Scan for the cell matching the given text and deliver its [x, y] coordinate at center. 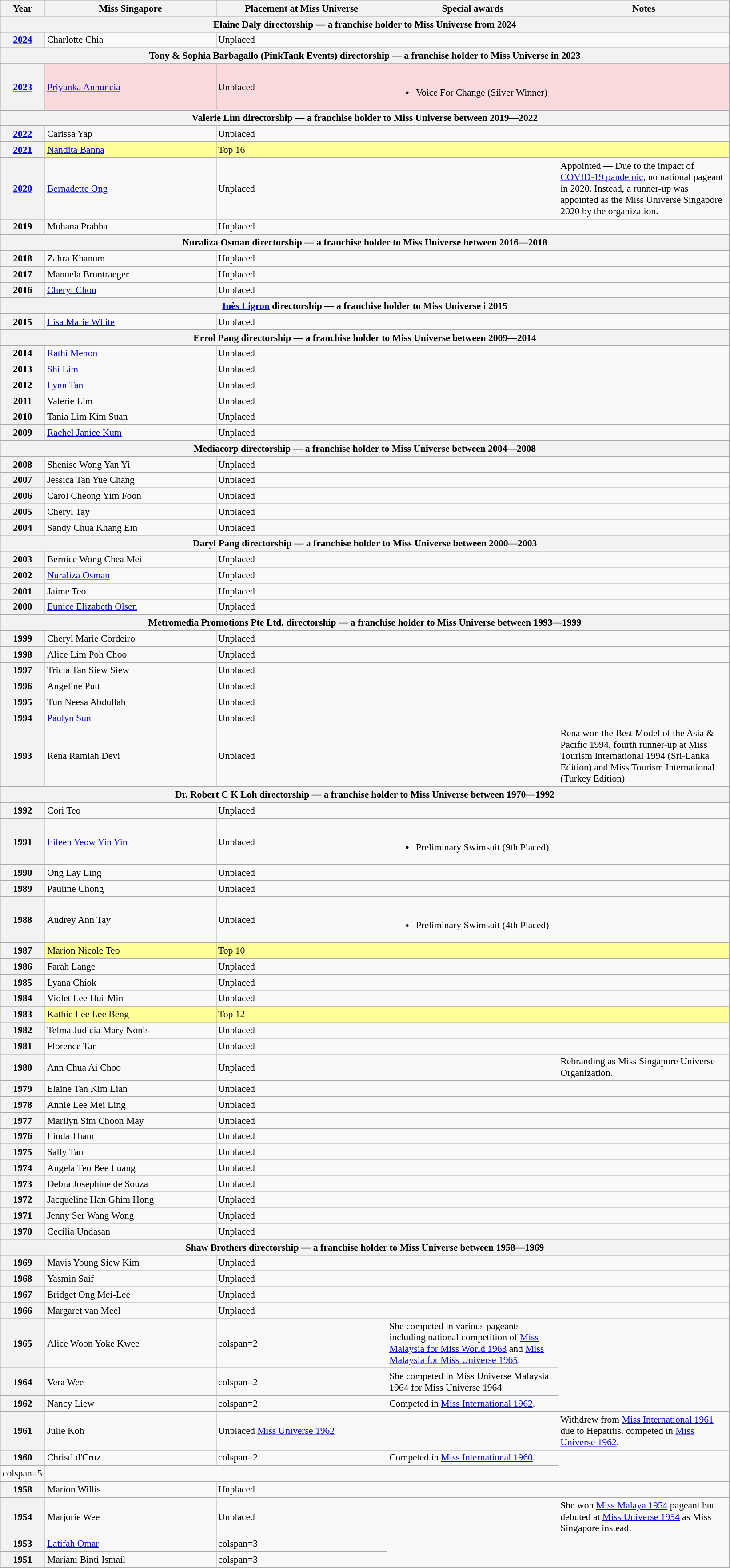
2020 [23, 188]
Top 12 [301, 1015]
Bernice Wong Chea Mei [131, 560]
Charlotte Chia [131, 40]
She competed in Miss Universe Malaysia 1964 for Miss Universe 1964. [473, 1382]
Margaret van Meel [131, 1311]
2006 [23, 496]
Audrey Ann Tay [131, 920]
1962 [23, 1404]
Alice Woon Yoke Kwee [131, 1343]
Rathi Menon [131, 353]
She competed in various pageants including national competition of Miss Malaysia for Miss World 1963 and Miss Malaysia for Miss Universe 1965. [473, 1343]
Telma Judicia Mary Nonis [131, 1030]
Debra Josephine de Souza [131, 1184]
Shenise Wong Yan Yi [131, 465]
1960 [23, 1458]
Carissa Yap [131, 134]
2013 [23, 369]
Cori Teo [131, 811]
Paulyn Sun [131, 718]
2001 [23, 591]
Notes [643, 8]
Tun Neesa Abdullah [131, 702]
Jenny Ser Wang Wong [131, 1216]
1980 [23, 1068]
1977 [23, 1121]
1981 [23, 1046]
Daryl Pang directorship — a franchise holder to Miss Universe between 2000―2003 [365, 544]
1972 [23, 1200]
1958 [23, 1490]
She won Miss Malaya 1954 pageant but debuted at Miss Universe 1954 as Miss Singapore instead. [643, 1517]
1985 [23, 983]
2012 [23, 385]
1970 [23, 1231]
2009 [23, 433]
Marilyn Sim Choon May [131, 1121]
Errol Pang directorship — a franchise holder to Miss Universe between 2009―2014 [365, 338]
1983 [23, 1015]
Linda Tham [131, 1137]
Miss Singapore [131, 8]
Julie Koh [131, 1431]
Angeline Putt [131, 686]
1979 [23, 1089]
1997 [23, 670]
1984 [23, 999]
Cheryl Tay [131, 512]
2010 [23, 417]
Alice Lim Poh Choo [131, 654]
Bernadette Ong [131, 188]
1974 [23, 1168]
1988 [23, 920]
Top 10 [301, 951]
Zahra Khanum [131, 259]
Mediacorp directorship — a franchise holder to Miss Universe between 2004―2008 [365, 449]
Placement at Miss Universe [301, 8]
1991 [23, 842]
Violet Lee Hui-Min [131, 999]
2023 [23, 87]
1951 [23, 1560]
Lynn Tan [131, 385]
Priyanka Annuncia [131, 87]
Elaine Tan Kim Lian [131, 1089]
Florence Tan [131, 1046]
Mohana Prabha [131, 227]
Sandy Chua Khang Ein [131, 528]
2005 [23, 512]
2018 [23, 259]
1992 [23, 811]
2019 [23, 227]
2002 [23, 575]
1964 [23, 1382]
Yasmin Saif [131, 1279]
Annie Lee Mei Ling [131, 1105]
Cheryl Chou [131, 290]
1969 [23, 1263]
Lisa Marie White [131, 322]
1990 [23, 873]
Voice For Change (Silver Winner) [473, 87]
2017 [23, 274]
Special awards [473, 8]
1976 [23, 1137]
Mariani Binti Ismail [131, 1560]
Bridget Ong Mei-Lee [131, 1295]
Mavis Young Siew Kim [131, 1263]
Marjorie Wee [131, 1517]
colspan=5 [23, 1474]
Elaine Daly directorship — a franchise holder to Miss Universe from 2024 [365, 24]
Year [23, 8]
1982 [23, 1030]
1989 [23, 889]
Competed in Miss International 1962. [473, 1404]
Tony & Sophia Barbagallo (PinkTank Events) directorship — a franchise holder to Miss Universe in 2023 [365, 56]
2015 [23, 322]
Unplaced Miss Universe 1962 [301, 1431]
1999 [23, 639]
Latifah Omar [131, 1544]
2021 [23, 150]
Jacqueline Han Ghim Hong [131, 1200]
Dr. Robert C K Loh directorship — a franchise holder to Miss Universe between 1970―1992 [365, 795]
1986 [23, 967]
Vera Wee [131, 1382]
Preliminary Swimsuit (9th Placed) [473, 842]
Lyana Chiok [131, 983]
1994 [23, 718]
Rena Ramiah Devi [131, 756]
1968 [23, 1279]
Competed in Miss International 1960. [473, 1458]
1973 [23, 1184]
Angela Teo Bee Luang [131, 1168]
Shaw Brothers directorship — a franchise holder to Miss Universe between 1958―1969 [365, 1247]
Carol Cheong Yim Foon [131, 496]
Metromedia Promotions Pte Ltd. directorship — a franchise holder to Miss Universe between 1993―1999 [365, 623]
2011 [23, 401]
Preliminary Swimsuit (4th Placed) [473, 920]
Valerie Lim directorship — a franchise holder to Miss Universe between 2019―2022 [365, 118]
Ann Chua Ai Choo [131, 1068]
1961 [23, 1431]
Inès Ligron directorship — a franchise holder to Miss Universe i 2015 [365, 306]
Nuraliza Osman [131, 575]
Cheryl Marie Cordeiro [131, 639]
Eileen Yeow Yin Yin [131, 842]
Sally Tan [131, 1152]
2007 [23, 480]
Valerie Lim [131, 401]
2016 [23, 290]
Kathie Lee Lee Beng [131, 1015]
Jaime Teo [131, 591]
Tania Lim Kim Suan [131, 417]
Top 16 [301, 150]
1966 [23, 1311]
Rachel Janice Kum [131, 433]
2003 [23, 560]
2014 [23, 353]
1993 [23, 756]
Marion Willis [131, 1490]
1967 [23, 1295]
2004 [23, 528]
2024 [23, 40]
Nuraliza Osman directorship — a franchise holder to Miss Universe between 2016―2018 [365, 243]
1975 [23, 1152]
Christl d'Cruz [131, 1458]
Eunice Elizabeth Olsen [131, 607]
2008 [23, 465]
Pauline Chong [131, 889]
Rebranding as Miss Singapore Universe Organization. [643, 1068]
1953 [23, 1544]
1998 [23, 654]
1996 [23, 686]
Cecilia Undasan [131, 1231]
Jessica Tan Yue Chang [131, 480]
Marion Nicole Teo [131, 951]
Shi Lim [131, 369]
1965 [23, 1343]
Ong Lay Ling [131, 873]
Nancy Liew [131, 1404]
Nandita Banna [131, 150]
1987 [23, 951]
1978 [23, 1105]
Farah Lange [131, 967]
2022 [23, 134]
1954 [23, 1517]
2000 [23, 607]
Withdrew from Miss International 1961 due to Hepatitis. competed in Miss Universe 1962. [643, 1431]
1995 [23, 702]
Manuela Bruntraeger [131, 274]
Tricia Tan Siew Siew [131, 670]
1971 [23, 1216]
